Search for the cell housing the specified text and yield its (x, y) center coordinate. 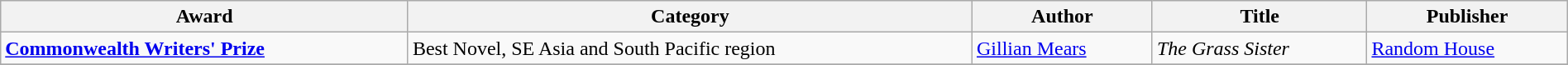
Commonwealth Writers' Prize (205, 48)
Category (690, 17)
Award (205, 17)
Publisher (1467, 17)
Title (1260, 17)
Best Novel, SE Asia and South Pacific region (690, 48)
Author (1062, 17)
Random House (1467, 48)
Gillian Mears (1062, 48)
The Grass Sister (1260, 48)
